Capture the cell that displays the provided text and extract its [X, Y] central coordinate. 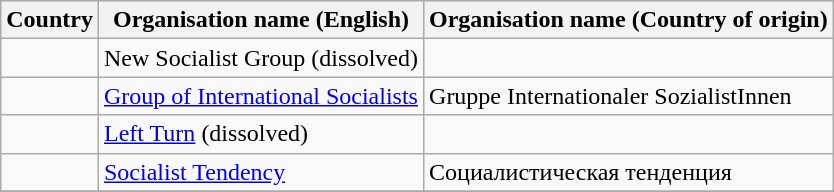
Organisation name (Country of origin) [629, 20]
Gruppe Internationaler SozialistInnen [629, 96]
Left Turn (dissolved) [260, 134]
Group of International Socialists [260, 96]
Country [50, 20]
Organisation name (English) [260, 20]
Socialist Tendency [260, 172]
Социалистическая тенденция [629, 172]
New Socialist Group (dissolved) [260, 58]
